Provide the (X, Y) coordinate of the cell's center where the given text is located.  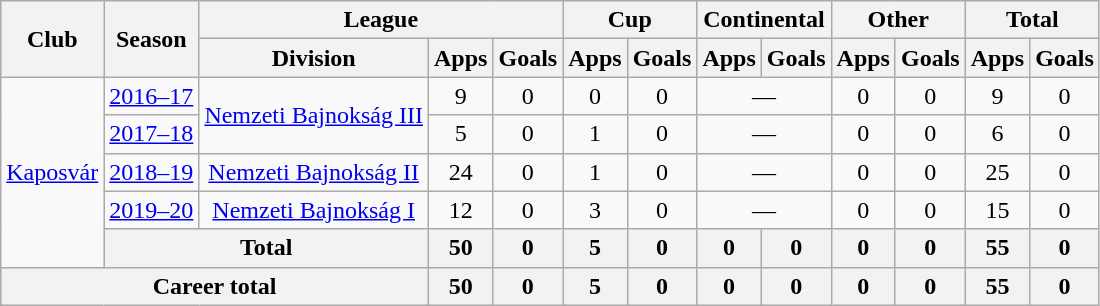
Kaposvár (52, 172)
25 (997, 172)
Club (52, 39)
Cup (630, 20)
Division (314, 58)
15 (997, 210)
12 (461, 210)
Continental (764, 20)
Season (152, 39)
Nemzeti Bajnokság I (314, 210)
3 (595, 210)
2019–20 (152, 210)
2017–18 (152, 134)
2018–19 (152, 172)
Other (898, 20)
2016–17 (152, 96)
Nemzeti Bajnokság II (314, 172)
Career total (215, 286)
6 (997, 134)
24 (461, 172)
League (381, 20)
Nemzeti Bajnokság III (314, 115)
